Capture the cell that displays the provided text and extract its [x, y] central coordinate. 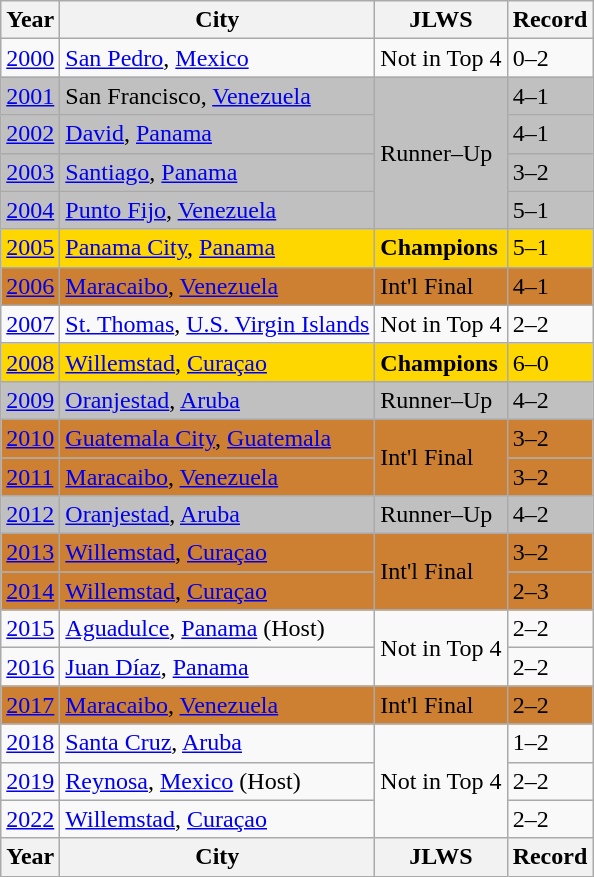
2009 [30, 400]
2010 [30, 438]
2019 [30, 781]
Aguadulce, Panama (Host) [218, 629]
2–3 [550, 591]
San Pedro, Mexico [218, 58]
Reynosa, Mexico (Host) [218, 781]
Punto Fijo, Venezuela [218, 210]
2006 [30, 286]
2013 [30, 553]
2016 [30, 667]
2017 [30, 705]
Panama City, Panama [218, 248]
1–2 [550, 743]
2011 [30, 477]
2008 [30, 362]
0–2 [550, 58]
St. Thomas, U.S. Virgin Islands [218, 324]
Santiago, Panama [218, 172]
David, Panama [218, 134]
2000 [30, 58]
2022 [30, 819]
Santa Cruz, Aruba [218, 743]
2001 [30, 96]
Guatemala City, Guatemala [218, 438]
2002 [30, 134]
2015 [30, 629]
2003 [30, 172]
6–0 [550, 362]
2007 [30, 324]
2014 [30, 591]
2012 [30, 515]
San Francisco, Venezuela [218, 96]
2004 [30, 210]
2005 [30, 248]
2018 [30, 743]
Juan Díaz, Panama [218, 667]
